Provide the (X, Y) coordinate of the cell's center where the given text is located.  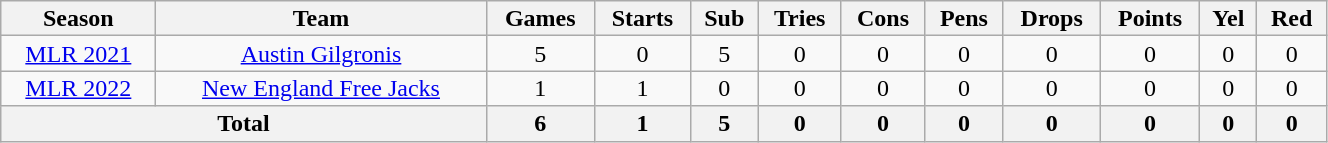
Points (1150, 18)
Austin Gilgronis (321, 54)
MLR 2021 (78, 54)
New England Free Jacks (321, 88)
Season (78, 18)
Total (244, 124)
Red (1292, 18)
Cons (883, 18)
Starts (642, 18)
MLR 2022 (78, 88)
Yel (1228, 18)
Pens (964, 18)
6 (540, 124)
Sub (724, 18)
Tries (800, 18)
Drops (1052, 18)
Team (321, 18)
Games (540, 18)
